Scan for the cell matching the given text and deliver its [X, Y] coordinate at center. 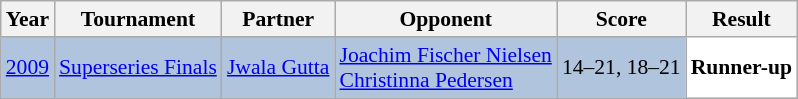
Joachim Fischer Nielsen Christinna Pedersen [445, 68]
Year [28, 19]
Result [742, 19]
Superseries Finals [138, 68]
Partner [278, 19]
Score [622, 19]
14–21, 18–21 [622, 68]
Jwala Gutta [278, 68]
Runner-up [742, 68]
Opponent [445, 19]
Tournament [138, 19]
2009 [28, 68]
